Return (x, y) of the center of cell containing provided text 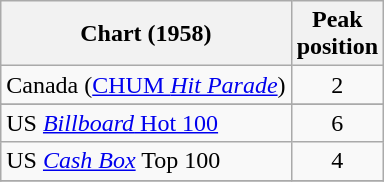
Peakposition (337, 34)
Chart (1958) (146, 34)
US Billboard Hot 100 (146, 123)
4 (337, 161)
Canada (CHUM Hit Parade) (146, 85)
6 (337, 123)
US Cash Box Top 100 (146, 161)
2 (337, 85)
